Return the [x, y] coordinate for the center point of the cell that contains the specified text.  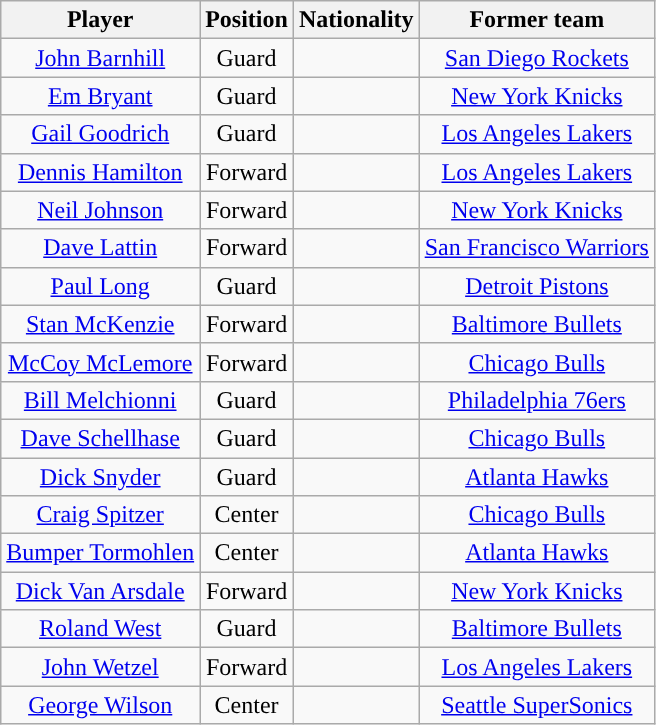
Philadelphia 76ers [536, 400]
Em Bryant [100, 96]
Roland West [100, 629]
Bill Melchionni [100, 400]
Bumper Tormohlen [100, 553]
Player [100, 20]
Seattle SuperSonics [536, 705]
George Wilson [100, 705]
Dick Snyder [100, 477]
Dennis Hamilton [100, 172]
Neil Johnson [100, 210]
Dick Van Arsdale [100, 591]
John Wetzel [100, 667]
Gail Goodrich [100, 134]
John Barnhill [100, 58]
San Francisco Warriors [536, 248]
Craig Spitzer [100, 515]
Position [247, 20]
Dave Schellhase [100, 438]
Detroit Pistons [536, 286]
Paul Long [100, 286]
Former team [536, 20]
San Diego Rockets [536, 58]
Nationality [356, 20]
McCoy McLemore [100, 362]
Dave Lattin [100, 248]
Stan McKenzie [100, 324]
